Return the (x, y) coordinate for the center point of the cell that contains the specified text.  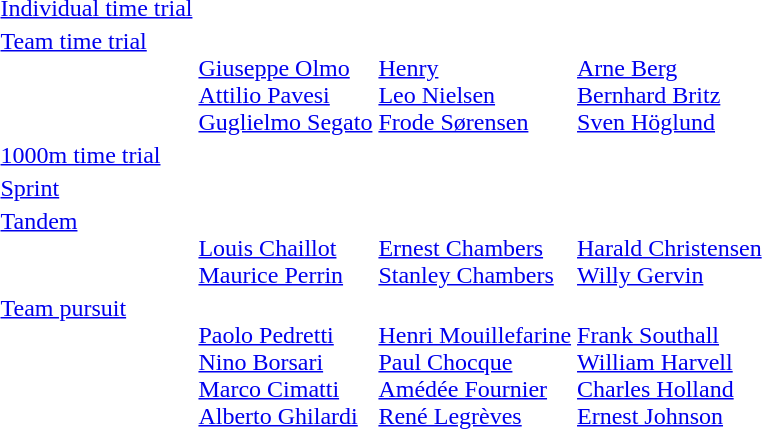
Henry Leo Nielsen Frode Sørensen (475, 82)
Louis ChaillotMaurice Perrin (286, 248)
Ernest ChambersStanley Chambers (475, 248)
Giuseppe Olmo Attilio Pavesi Guglielmo Segato (286, 82)
